Return the (x, y) coordinate for the center point of the cell that contains the specified text.  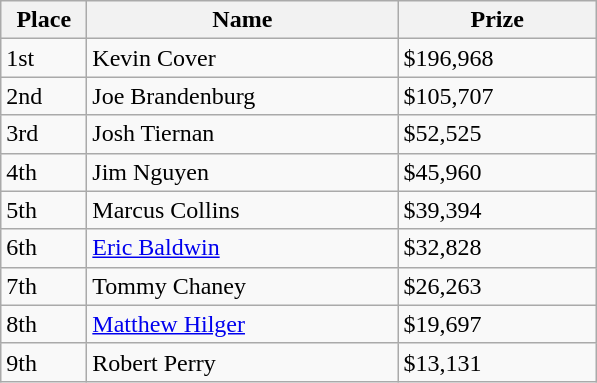
4th (44, 172)
6th (44, 248)
1st (44, 58)
Marcus Collins (242, 210)
9th (44, 362)
$52,525 (498, 134)
Jim Nguyen (242, 172)
$196,968 (498, 58)
$32,828 (498, 248)
8th (44, 324)
5th (44, 210)
$45,960 (498, 172)
Robert Perry (242, 362)
Name (242, 20)
Joe Brandenburg (242, 96)
$105,707 (498, 96)
Prize (498, 20)
Matthew Hilger (242, 324)
Josh Tiernan (242, 134)
$26,263 (498, 286)
7th (44, 286)
Tommy Chaney (242, 286)
$13,131 (498, 362)
$19,697 (498, 324)
Kevin Cover (242, 58)
Place (44, 20)
2nd (44, 96)
Eric Baldwin (242, 248)
$39,394 (498, 210)
3rd (44, 134)
